Provide the [X, Y] coordinate of the cell's center where the given text is located.  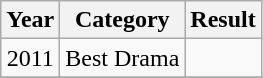
2011 [30, 58]
Result [223, 20]
Category [122, 20]
Best Drama [122, 58]
Year [30, 20]
